Return [X, Y] of the center of cell containing provided text 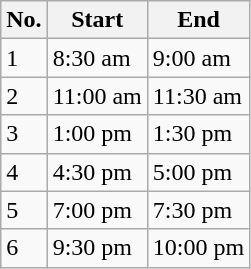
1:00 pm [97, 134]
5 [24, 210]
11:30 am [198, 96]
4:30 pm [97, 172]
4 [24, 172]
2 [24, 96]
10:00 pm [198, 248]
1:30 pm [198, 134]
7:00 pm [97, 210]
Start [97, 20]
No. [24, 20]
6 [24, 248]
1 [24, 58]
5:00 pm [198, 172]
3 [24, 134]
9:30 pm [97, 248]
11:00 am [97, 96]
9:00 am [198, 58]
7:30 pm [198, 210]
8:30 am [97, 58]
End [198, 20]
